Capture the cell that displays the provided text and extract its [x, y] central coordinate. 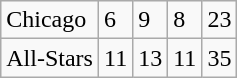
9 [150, 20]
13 [150, 58]
35 [220, 58]
6 [115, 20]
All-Stars [50, 58]
23 [220, 20]
Chicago [50, 20]
8 [185, 20]
